Provide the [x, y] coordinate of the cell's center where the given text is located.  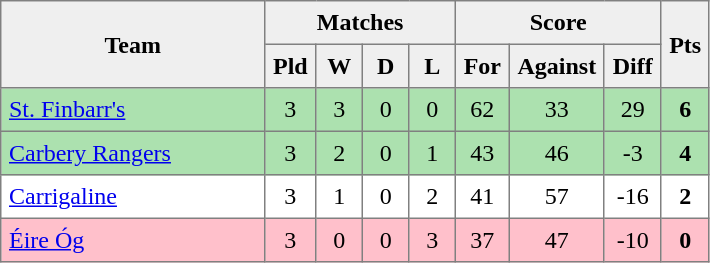
W [339, 66]
Pts [685, 44]
Team [133, 44]
-10 [632, 240]
46 [556, 153]
43 [482, 153]
47 [556, 240]
62 [482, 110]
Carrigaline [133, 197]
Éire Óg [133, 240]
St. Finbarr's [133, 110]
L [432, 66]
Against [556, 66]
-3 [632, 153]
41 [482, 197]
57 [556, 197]
-16 [632, 197]
D [385, 66]
For [482, 66]
Matches [360, 23]
37 [482, 240]
29 [632, 110]
Pld [290, 66]
Diff [632, 66]
33 [556, 110]
Score [558, 23]
6 [685, 110]
4 [685, 153]
Carbery Rangers [133, 153]
